Output the [x, y] coordinate of the center of the cell containing the given text.  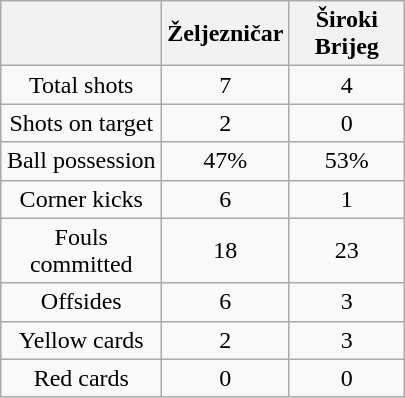
18 [226, 250]
Ball possession [82, 161]
Široki Brijeg [347, 34]
23 [347, 250]
53% [347, 161]
Fouls committed [82, 250]
4 [347, 85]
Offsides [82, 302]
Yellow cards [82, 340]
Red cards [82, 378]
47% [226, 161]
Željezničar [226, 34]
Corner kicks [82, 199]
1 [347, 199]
7 [226, 85]
Total shots [82, 85]
Shots on target [82, 123]
